Locate the cell with the specified text and output its [x, y] center coordinate. 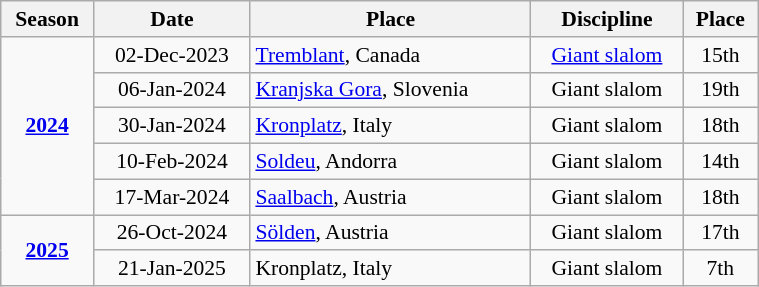
17-Mar-2024 [172, 197]
30-Jan-2024 [172, 126]
10-Feb-2024 [172, 162]
19th [720, 90]
Sölden, Austria [390, 233]
Tremblant, Canada [390, 55]
2025 [48, 250]
26-Oct-2024 [172, 233]
Kranjska Gora, Slovenia [390, 90]
17th [720, 233]
Discipline [607, 19]
Saalbach, Austria [390, 197]
14th [720, 162]
06-Jan-2024 [172, 90]
7th [720, 269]
21-Jan-2025 [172, 269]
Soldeu, Andorra [390, 162]
02-Dec-2023 [172, 55]
15th [720, 55]
Date [172, 19]
2024 [48, 126]
Season [48, 19]
